For the text-containing cell, return its midpoint in [x, y] coordinate format. 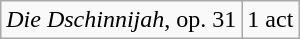
Die Dschinnijah, op. 31 [122, 20]
1 act [270, 20]
